Extract the [X, Y] coordinate from the center of the cell holding the provided text.  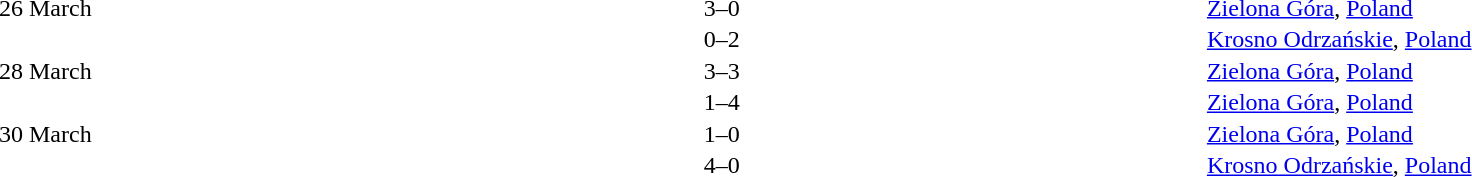
1–0 [722, 134]
1–4 [722, 103]
3–3 [722, 71]
0–2 [722, 39]
